Determine the (X, Y) coordinate at the center of the cell enclosing the given text.  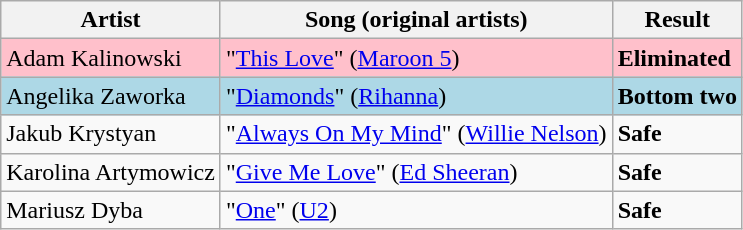
Adam Kalinowski (111, 58)
"Diamonds" (Rihanna) (416, 96)
Mariusz Dyba (111, 210)
Song (original artists) (416, 20)
Bottom two (677, 96)
Jakub Krystyan (111, 134)
Karolina Artymowicz (111, 172)
"One" (U2) (416, 210)
Artist (111, 20)
"This Love" (Maroon 5) (416, 58)
"Give Me Love" (Ed Sheeran) (416, 172)
Eliminated (677, 58)
"Always On My Mind" (Willie Nelson) (416, 134)
Result (677, 20)
Angelika Zaworka (111, 96)
